Return [X, Y] of the center of cell containing provided text 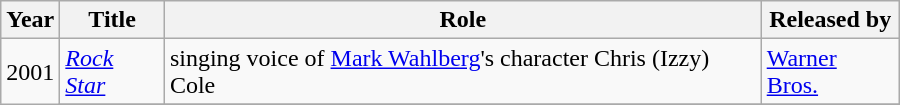
Rock Star [112, 72]
Role [462, 20]
Year [30, 20]
2001 [30, 72]
singing voice of Mark Wahlberg's character Chris (Izzy) Cole [462, 72]
Warner Bros. [830, 72]
Released by [830, 20]
Title [112, 20]
